Capture the cell that displays the provided text and extract its [x, y] central coordinate. 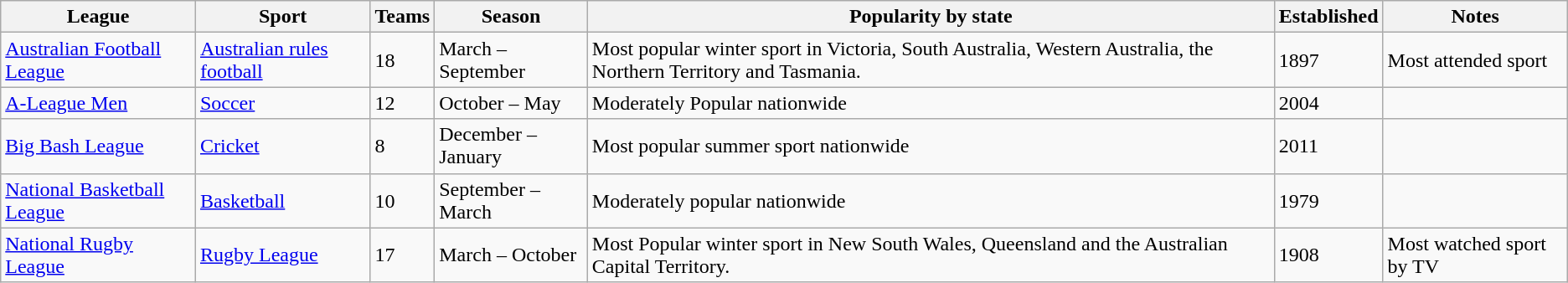
Most popular summer sport nationwide [931, 146]
2004 [1328, 103]
March – October [511, 255]
December – January [511, 146]
Most popular winter sport in Victoria, South Australia, Western Australia, the Northern Territory and Tasmania. [931, 60]
Moderately popular nationwide [931, 201]
National Basketball League [99, 201]
Basketball [282, 201]
September – March [511, 201]
Australian Football League [99, 60]
Teams [402, 17]
2011 [1328, 146]
12 [402, 103]
Big Bash League [99, 146]
A-League Men [99, 103]
1908 [1328, 255]
8 [402, 146]
March – September [511, 60]
1979 [1328, 201]
Notes [1475, 17]
Season [511, 17]
Established [1328, 17]
Australian rules football [282, 60]
League [99, 17]
Soccer [282, 103]
October – May [511, 103]
10 [402, 201]
Rugby League [282, 255]
Most Popular winter sport in New South Wales, Queensland and the Australian Capital Territory. [931, 255]
Sport [282, 17]
Most watched sport by TV [1475, 255]
18 [402, 60]
Moderately Popular nationwide [931, 103]
17 [402, 255]
Most attended sport [1475, 60]
Cricket [282, 146]
Popularity by state [931, 17]
National Rugby League [99, 255]
1897 [1328, 60]
